Return [X, Y] of the center of cell containing provided text 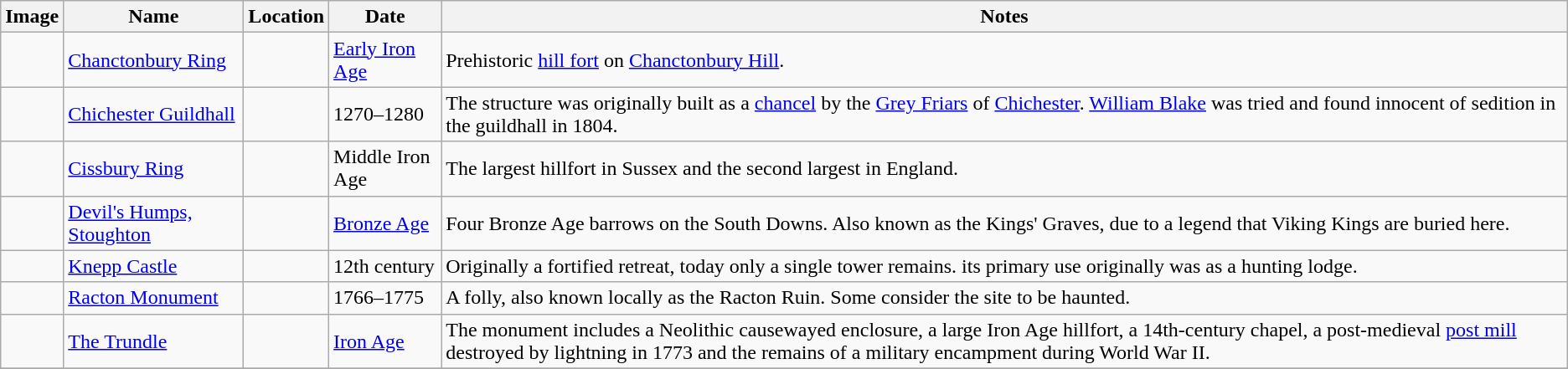
Image [32, 17]
Knepp Castle [154, 266]
The Trundle [154, 341]
Racton Monument [154, 298]
Name [154, 17]
Chichester Guildhall [154, 114]
Location [286, 17]
1270–1280 [385, 114]
A folly, also known locally as the Racton Ruin. Some consider the site to be haunted. [1005, 298]
Iron Age [385, 341]
Four Bronze Age barrows on the South Downs. Also known as the Kings' Graves, due to a legend that Viking Kings are buried here. [1005, 223]
Middle Iron Age [385, 169]
Chanctonbury Ring [154, 60]
Early Iron Age [385, 60]
Prehistoric hill fort on Chanctonbury Hill. [1005, 60]
Devil's Humps, Stoughton [154, 223]
12th century [385, 266]
1766–1775 [385, 298]
Originally a fortified retreat, today only a single tower remains. its primary use originally was as a hunting lodge. [1005, 266]
The largest hillfort in Sussex and the second largest in England. [1005, 169]
Date [385, 17]
Bronze Age [385, 223]
Cissbury Ring [154, 169]
Notes [1005, 17]
